From the cell containing the given text, extract its center point as [X, Y] coordinate. 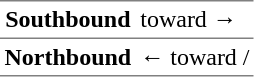
toward → [195, 20]
← toward / [195, 57]
Northbound [68, 57]
Southbound [68, 20]
